From the cell containing the given text, extract its center point as (x, y) coordinate. 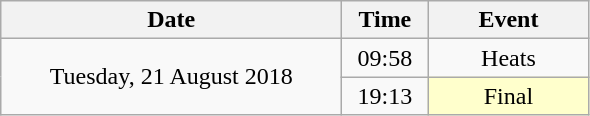
19:13 (385, 96)
Event (508, 20)
Final (508, 96)
09:58 (385, 58)
Heats (508, 58)
Tuesday, 21 August 2018 (172, 77)
Time (385, 20)
Date (172, 20)
